From the cell containing the given text, extract its center point as [X, Y] coordinate. 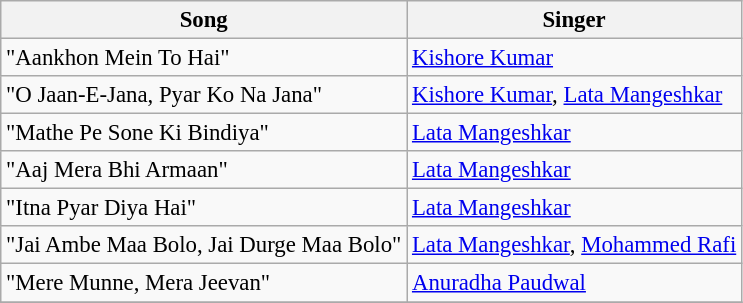
Kishore Kumar [574, 58]
"Jai Ambe Maa Bolo, Jai Durge Maa Bolo" [204, 245]
"Aankhon Mein To Hai" [204, 58]
Song [204, 20]
Kishore Kumar, Lata Mangeshkar [574, 95]
"O Jaan-E-Jana, Pyar Ko Na Jana" [204, 95]
Anuradha Paudwal [574, 283]
"Mathe Pe Sone Ki Bindiya" [204, 133]
"Aaj Mera Bhi Armaan" [204, 170]
Singer [574, 20]
"Itna Pyar Diya Hai" [204, 208]
Lata Mangeshkar, Mohammed Rafi [574, 245]
"Mere Munne, Mera Jeevan" [204, 283]
